Provide the (X, Y) coordinate of the cell's center where the given text is located.  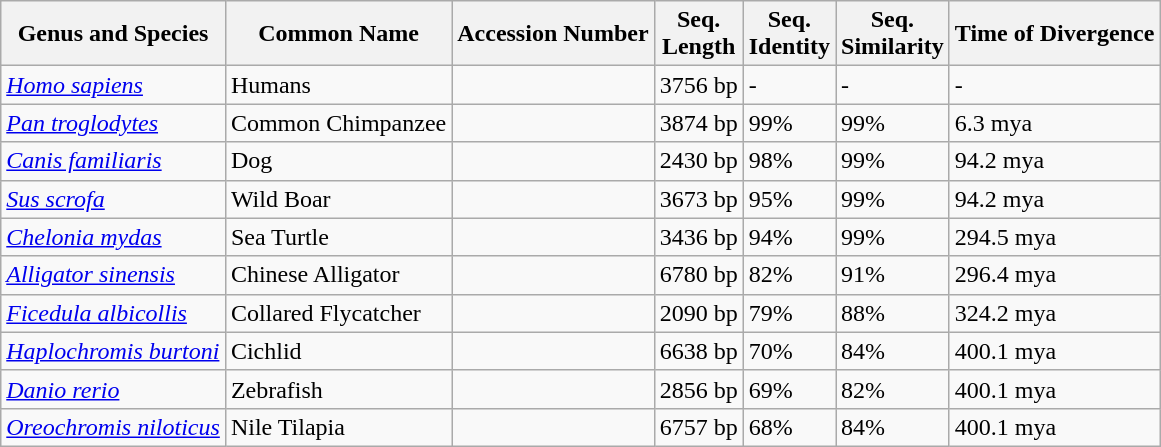
Seq.Identity (789, 34)
2856 bp (698, 389)
Ficedula albicollis (114, 313)
2430 bp (698, 161)
6638 bp (698, 351)
3756 bp (698, 85)
Pan troglodytes (114, 123)
3673 bp (698, 199)
Nile Tilapia (338, 427)
Genus and Species (114, 34)
69% (789, 389)
294.5 mya (1054, 237)
Wild Boar (338, 199)
98% (789, 161)
Time of Divergence (1054, 34)
Humans (338, 85)
324.2 mya (1054, 313)
Seq.Length (698, 34)
Alligator sinensis (114, 275)
3436 bp (698, 237)
Sea Turtle (338, 237)
3874 bp (698, 123)
Sus scrofa (114, 199)
6780 bp (698, 275)
Collared Flycatcher (338, 313)
Haplochromis burtoni (114, 351)
Zebrafish (338, 389)
88% (893, 313)
68% (789, 427)
Seq.Similarity (893, 34)
Oreochromis niloticus (114, 427)
79% (789, 313)
Homo sapiens (114, 85)
6757 bp (698, 427)
6.3 mya (1054, 123)
Dog (338, 161)
296.4 mya (1054, 275)
91% (893, 275)
2090 bp (698, 313)
94% (789, 237)
70% (789, 351)
Common Chimpanzee (338, 123)
95% (789, 199)
Chelonia mydas (114, 237)
Common Name (338, 34)
Cichlid (338, 351)
Canis familiaris (114, 161)
Accession Number (553, 34)
Chinese Alligator (338, 275)
Danio rerio (114, 389)
